From the cell containing the given text, extract its center point as [X, Y] coordinate. 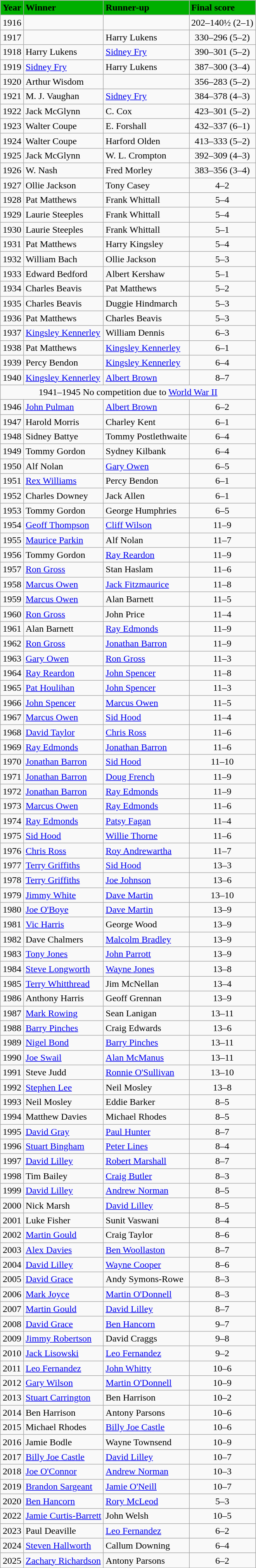
John Whitty [147, 1368]
Joe O'Connor [63, 1472]
Vic Harris [63, 925]
1978 [12, 880]
Craig Edwards [147, 1028]
2006 [12, 1294]
2018 [12, 1472]
2002 [12, 1235]
Eddie Barker [147, 1102]
1962 [12, 643]
John Pulman [63, 407]
1922 [12, 111]
1933 [12, 274]
Stan Haslam [147, 570]
Paul Deaville [63, 1531]
11–10 [223, 762]
1984 [12, 969]
Final score [223, 8]
Craig Butler [147, 1176]
1934 [12, 289]
Wayne Cooper [147, 1265]
M. J. Vaughan [63, 96]
1920 [12, 82]
9–8 [223, 1338]
David Taylor [63, 732]
1956 [12, 555]
Sunit Vaswani [147, 1220]
4–2 [223, 185]
C. Cox [147, 111]
1968 [12, 732]
Steven Hallworth [63, 1545]
Jamie O'Neill [147, 1486]
Stephen Lee [63, 1087]
2022 [12, 1516]
383–356 (3–4) [223, 170]
Year [12, 8]
Harford Olden [147, 141]
1918 [12, 52]
356–283 (5–2) [223, 82]
Albert Kershaw [147, 274]
10–5 [223, 1516]
1973 [12, 806]
2025 [12, 1560]
2024 [12, 1545]
2009 [12, 1338]
Harold Morris [63, 422]
202–140½ (2–1) [223, 23]
1938 [12, 348]
Jack Allen [147, 496]
Tim Bailey [63, 1176]
1980 [12, 910]
1990 [12, 1058]
Joe Johnson [147, 880]
1935 [12, 303]
392–309 (4–3) [223, 155]
413–333 (5–2) [223, 141]
John Parrott [147, 954]
1979 [12, 895]
2020 [12, 1501]
William Dennis [147, 333]
Tony Jones [63, 954]
330–296 (5–2) [223, 37]
2014 [12, 1413]
1998 [12, 1176]
John Price [147, 614]
2000 [12, 1206]
1999 [12, 1191]
1953 [12, 510]
Sydney Kilbank [147, 451]
1992 [12, 1087]
Craig Taylor [147, 1235]
1982 [12, 939]
10–3 [223, 1472]
Robert Marshall [147, 1161]
Luke Fisher [63, 1220]
2016 [12, 1442]
2010 [12, 1353]
Zachary Richardson [63, 1560]
1930 [12, 230]
Pat Houlihan [63, 688]
Jamie Bodle [63, 1442]
1928 [12, 200]
Wayne Townsend [147, 1442]
Doug French [147, 777]
10–2 [223, 1398]
2008 [12, 1324]
1987 [12, 1013]
1964 [12, 673]
1940 [12, 377]
Jimmy Robertson [63, 1338]
Jim McNellan [147, 984]
1952 [12, 496]
Stuart Bingham [63, 1146]
423–301 (5–2) [223, 111]
Mark Joyce [63, 1294]
2004 [12, 1265]
W. L. Crompton [147, 155]
1974 [12, 821]
1917 [12, 37]
Peter Lines [147, 1146]
1939 [12, 362]
George Humphries [147, 510]
1923 [12, 126]
2011 [12, 1368]
1949 [12, 451]
Charles Downey [63, 496]
Arthur Wisdom [63, 82]
1936 [12, 318]
1994 [12, 1117]
2013 [12, 1398]
1921 [12, 96]
5–2 [223, 289]
1961 [12, 629]
Geoff Thompson [63, 525]
Roy Andrewartha [147, 850]
1966 [12, 703]
Fred Morley [147, 170]
Duggie Hindmarch [147, 303]
1969 [12, 747]
Matthew Davies [63, 1117]
Tony Casey [147, 185]
Steve Judd [63, 1072]
Harry Kingsley [147, 244]
1959 [12, 599]
1996 [12, 1146]
1993 [12, 1102]
1957 [12, 570]
2001 [12, 1220]
1951 [12, 481]
Charley Kent [147, 422]
Patsy Fagan [147, 821]
Sean Lanigan [147, 1013]
1972 [12, 791]
1960 [12, 614]
384–378 (4–3) [223, 96]
1963 [12, 659]
2003 [12, 1250]
1954 [12, 525]
13–3 [223, 865]
David Gray [63, 1132]
E. Forshall [147, 126]
Edward Bedford [63, 274]
Malcolm Bradley [147, 939]
1971 [12, 777]
Paul Hunter [147, 1132]
1989 [12, 1043]
1950 [12, 466]
1988 [12, 1028]
Winner [63, 8]
1924 [12, 141]
George Wood [147, 925]
1919 [12, 67]
Gary Wilson [63, 1383]
Andy Symons-Rowe [147, 1279]
Dave Chalmers [63, 939]
1932 [12, 259]
Tommy Postlethwaite [147, 437]
Nigel Bond [63, 1043]
9–7 [223, 1324]
Cliff Wilson [147, 525]
6–3 [223, 333]
432–337 (6–1) [223, 126]
1916 [12, 23]
Rex Williams [63, 481]
390–301 (5–2) [223, 52]
Willie Thorne [147, 836]
1927 [12, 185]
2007 [12, 1309]
1925 [12, 155]
9–2 [223, 1353]
1983 [12, 954]
Steve Longworth [63, 969]
1991 [12, 1072]
1995 [12, 1132]
Alex Davies [63, 1250]
2015 [12, 1427]
2012 [12, 1383]
2023 [12, 1531]
Jimmy White [63, 895]
2005 [12, 1279]
David Craggs [147, 1338]
Geoff Grennan [147, 998]
Ronnie O'Sullivan [147, 1072]
2017 [12, 1457]
Wayne Jones [147, 969]
Nick Marsh [63, 1206]
1946 [12, 407]
1929 [12, 215]
Ben Woollaston [147, 1250]
1976 [12, 850]
1931 [12, 244]
Stuart Carrington [63, 1398]
1948 [12, 437]
1967 [12, 718]
1985 [12, 984]
Callum Downing [147, 1545]
Jack Fitzmaurice [147, 584]
Alan McManus [147, 1058]
387–300 (3–4) [223, 67]
1986 [12, 998]
1958 [12, 584]
John Welsh [147, 1516]
W. Nash [63, 170]
Joe O'Boye [63, 910]
Mark Rowing [63, 1013]
1955 [12, 540]
1937 [12, 333]
13–4 [223, 984]
Terry Whitthread [63, 984]
2019 [12, 1486]
Sidney Battye [63, 437]
1975 [12, 836]
1941–1945 No competition due to World War II [128, 392]
1977 [12, 865]
Jamie Curtis-Barrett [63, 1516]
1947 [12, 422]
William Bach [63, 259]
Anthony Harris [63, 998]
1970 [12, 762]
1981 [12, 925]
Rory McLeod [147, 1501]
Joe Swail [63, 1058]
Runner-up [147, 8]
1926 [12, 170]
Brandon Sargeant [63, 1486]
1965 [12, 688]
Jack Lisowski [63, 1353]
1997 [12, 1161]
Maurice Parkin [63, 540]
